Pinpoint the cell where the given text exists, returning its [x, y] midpoint coordinate. 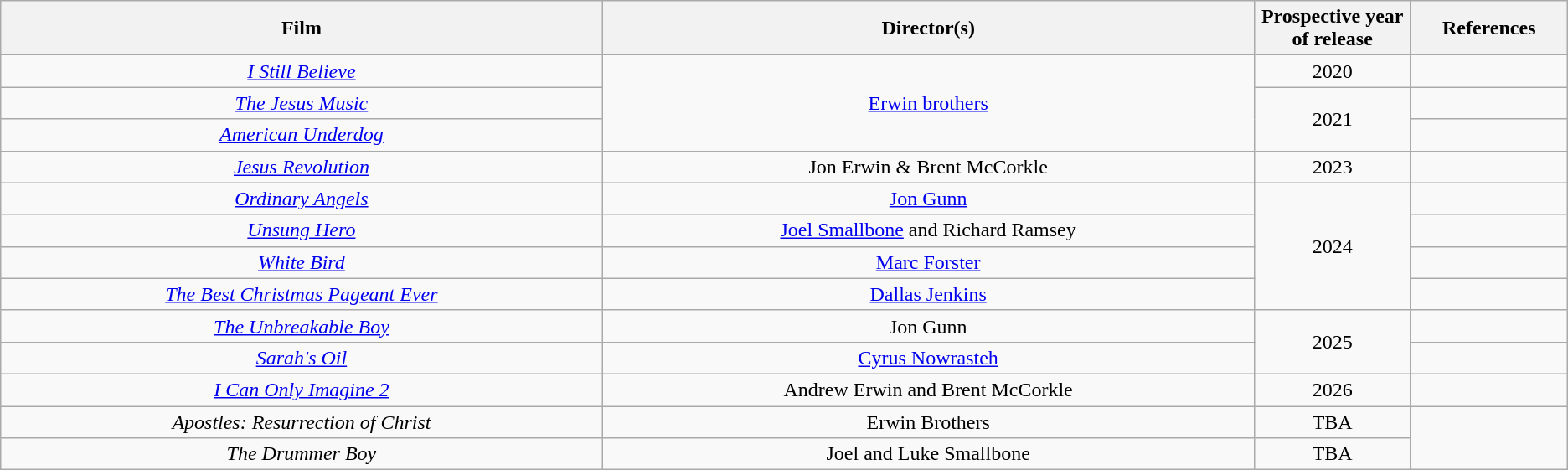
Ordinary Angels [302, 199]
References [1489, 28]
Jon Erwin & Brent McCorkle [928, 167]
2026 [1332, 390]
Joel and Luke Smallbone [928, 454]
White Bird [302, 262]
2024 [1332, 246]
2023 [1332, 167]
Erwin brothers [928, 103]
Jesus Revolution [302, 167]
Prospective year of release [1332, 28]
Erwin Brothers [928, 421]
Unsung Hero [302, 230]
Joel Smallbone and Richard Ramsey [928, 230]
Director(s) [928, 28]
Marc Forster [928, 262]
Cyrus Nowrasteh [928, 358]
Sarah's Oil [302, 358]
Dallas Jenkins [928, 294]
2021 [1332, 119]
The Drummer Boy [302, 454]
I Can Only Imagine 2 [302, 390]
The Unbreakable Boy [302, 326]
The Best Christmas Pageant Ever [302, 294]
2020 [1332, 71]
The Jesus Music [302, 103]
Film [302, 28]
Andrew Erwin and Brent McCorkle [928, 390]
I Still Believe [302, 71]
2025 [1332, 342]
Apostles: Resurrection of Christ [302, 421]
American Underdog [302, 135]
